Search for the cell housing the specified text and yield its [x, y] center coordinate. 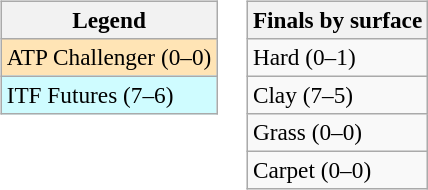
Clay (7–5) [337, 95]
Finals by surface [337, 20]
Grass (0–0) [337, 133]
ITF Futures (7–6) [108, 95]
Carpet (0–0) [337, 171]
Legend [108, 20]
ATP Challenger (0–0) [108, 57]
Hard (0–1) [337, 57]
